Output the (x, y) coordinate of the center of the cell containing the given text.  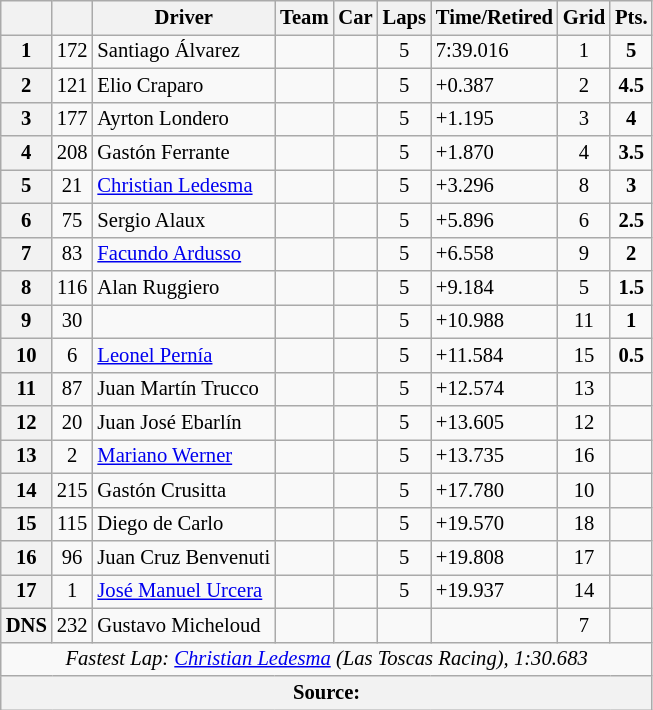
3.5 (631, 153)
2.5 (631, 220)
115 (72, 524)
Pts. (631, 17)
Ayrton Londero (184, 119)
+5.896 (494, 220)
Fastest Lap: Christian Ledesma (Las Toscas Racing), 1:30.683 (327, 659)
Gastón Crusitta (184, 490)
21 (72, 186)
0.5 (631, 355)
José Manuel Urcera (184, 591)
75 (72, 220)
30 (72, 321)
Leonel Pernía (184, 355)
116 (72, 287)
+11.584 (494, 355)
83 (72, 254)
Gustavo Micheloud (184, 625)
+13.735 (494, 456)
Juan José Ebarlín (184, 423)
Elio Craparo (184, 85)
7:39.016 (494, 51)
Facundo Ardusso (184, 254)
DNS (26, 625)
Time/Retired (494, 17)
+6.558 (494, 254)
Grid (584, 17)
18 (584, 524)
Mariano Werner (184, 456)
Car (355, 17)
Source: (327, 693)
+1.195 (494, 119)
20 (72, 423)
Sergio Alaux (184, 220)
96 (72, 557)
Alan Ruggiero (184, 287)
+19.937 (494, 591)
Gastón Ferrante (184, 153)
172 (72, 51)
Santiago Álvarez (184, 51)
+12.574 (494, 389)
Christian Ledesma (184, 186)
+19.808 (494, 557)
121 (72, 85)
87 (72, 389)
+1.870 (494, 153)
215 (72, 490)
4.5 (631, 85)
Team (304, 17)
232 (72, 625)
+9.184 (494, 287)
177 (72, 119)
1.5 (631, 287)
Juan Martín Trucco (184, 389)
+3.296 (494, 186)
+17.780 (494, 490)
Driver (184, 17)
Juan Cruz Benvenuti (184, 557)
Diego de Carlo (184, 524)
208 (72, 153)
+0.387 (494, 85)
+10.988 (494, 321)
+13.605 (494, 423)
Laps (404, 17)
+19.570 (494, 524)
